From the cell containing the given text, extract its center point as (x, y) coordinate. 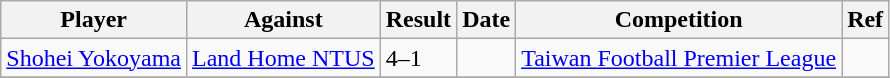
4–1 (418, 58)
Date (486, 20)
Against (283, 20)
Result (418, 20)
Shohei Yokoyama (94, 58)
Competition (679, 20)
Player (94, 20)
Ref (866, 20)
Taiwan Football Premier League (679, 58)
Land Home NTUS (283, 58)
